Extract the (x, y) coordinate from the center of the cell holding the provided text.  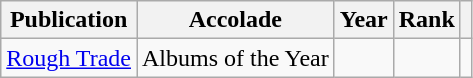
Publication (69, 20)
Accolade (235, 20)
Rank (426, 20)
Year (364, 20)
Albums of the Year (235, 58)
Rough Trade (69, 58)
